Return [x, y] of the center of cell containing provided text 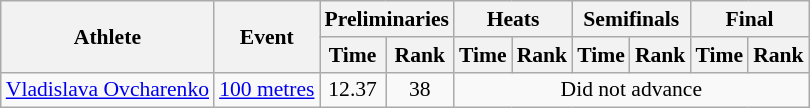
12.37 [353, 90]
Did not advance [632, 90]
Athlete [108, 36]
38 [420, 90]
Preliminaries [387, 19]
Vladislava Ovcharenko [108, 90]
Semifinals [631, 19]
100 metres [266, 90]
Event [266, 36]
Final [749, 19]
Heats [513, 19]
